Pinpoint the cell where the given text exists, returning its [x, y] midpoint coordinate. 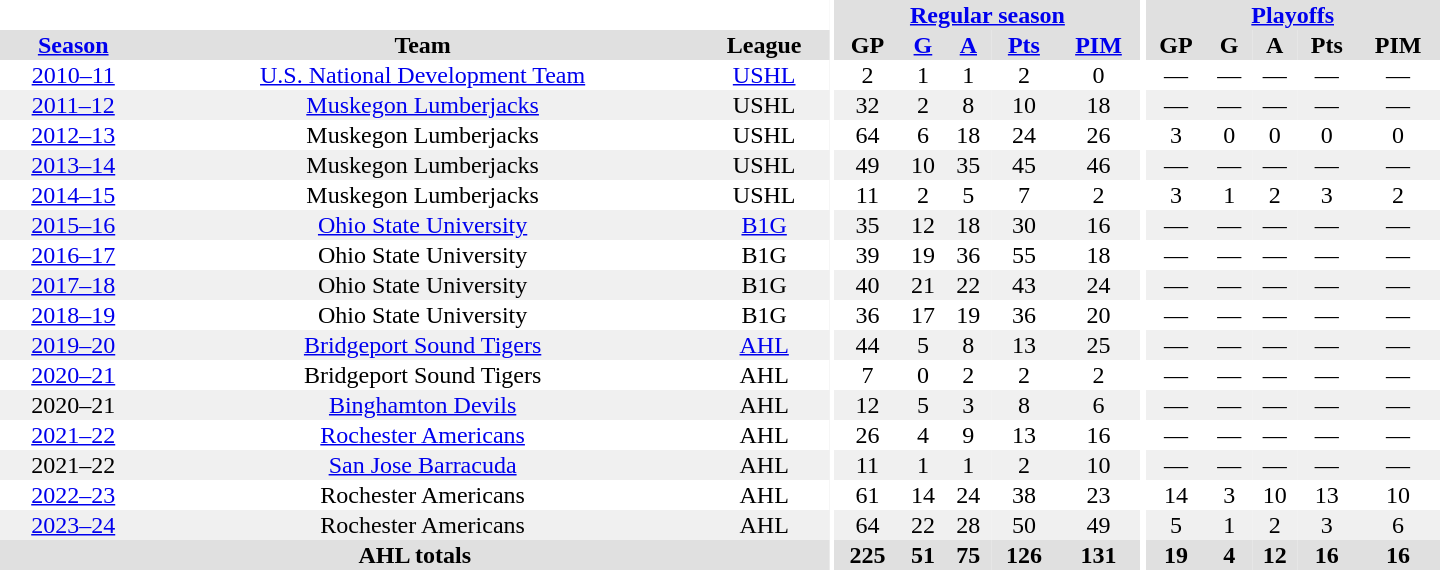
38 [1024, 495]
2011–12 [73, 105]
2013–14 [73, 165]
51 [922, 555]
28 [968, 525]
San Jose Barracuda [422, 465]
44 [868, 345]
39 [868, 255]
30 [1024, 225]
126 [1024, 555]
55 [1024, 255]
League [764, 45]
20 [1099, 315]
46 [1099, 165]
2012–13 [73, 135]
25 [1099, 345]
2010–11 [73, 75]
AHL totals [415, 555]
17 [922, 315]
23 [1099, 495]
225 [868, 555]
2018–19 [73, 315]
2017–18 [73, 285]
75 [968, 555]
U.S. National Development Team [422, 75]
Team [422, 45]
Playoffs [1292, 15]
9 [968, 435]
2022–23 [73, 495]
45 [1024, 165]
2015–16 [73, 225]
32 [868, 105]
43 [1024, 285]
2023–24 [73, 525]
61 [868, 495]
Regular season [988, 15]
40 [868, 285]
2014–15 [73, 195]
2016–17 [73, 255]
Binghamton Devils [422, 405]
21 [922, 285]
Season [73, 45]
131 [1099, 555]
50 [1024, 525]
2019–20 [73, 345]
